Return [X, Y] of the center of cell containing provided text 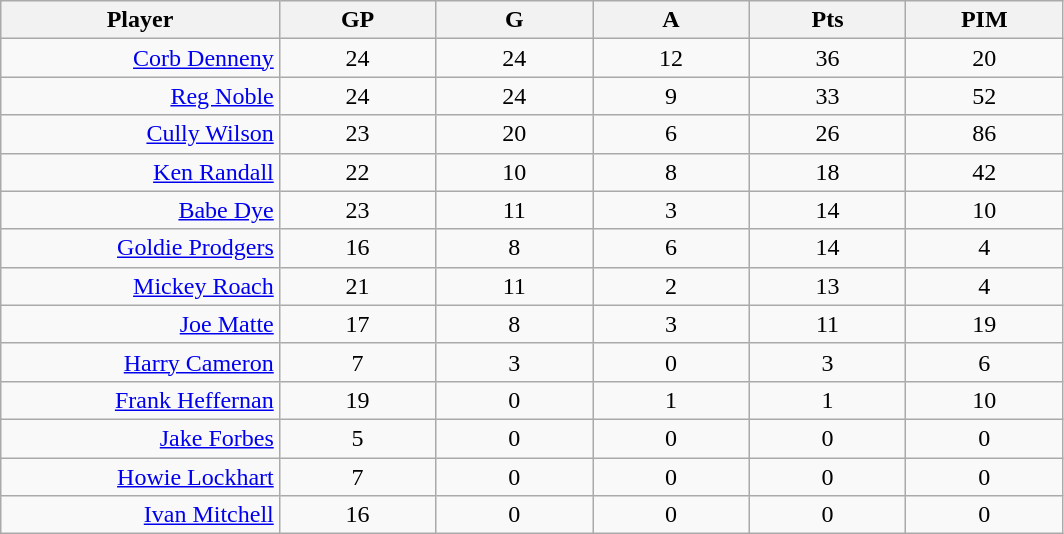
Frank Heffernan [140, 400]
18 [828, 172]
A [672, 20]
Babe Dye [140, 210]
Goldie Prodgers [140, 248]
12 [672, 58]
Jake Forbes [140, 438]
PIM [984, 20]
Player [140, 20]
Mickey Roach [140, 286]
G [514, 20]
Pts [828, 20]
22 [358, 172]
Cully Wilson [140, 134]
17 [358, 324]
2 [672, 286]
52 [984, 96]
Ivan Mitchell [140, 515]
26 [828, 134]
Howie Lockhart [140, 477]
Reg Noble [140, 96]
Ken Randall [140, 172]
Corb Denneny [140, 58]
GP [358, 20]
9 [672, 96]
36 [828, 58]
21 [358, 286]
5 [358, 438]
42 [984, 172]
33 [828, 96]
13 [828, 286]
86 [984, 134]
Joe Matte [140, 324]
Harry Cameron [140, 362]
